Extract the (X, Y) coordinate from the center of the cell holding the provided text.  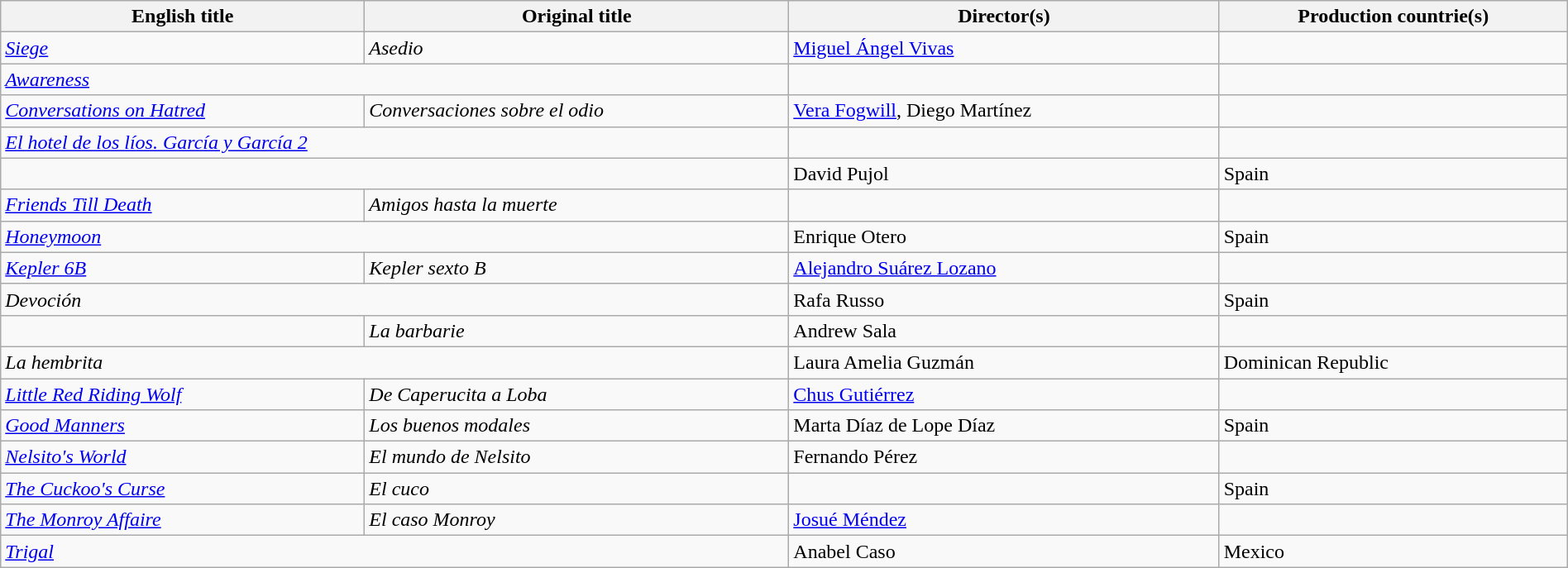
Production countrie(s) (1393, 17)
Kepler sexto B (577, 268)
Friends Till Death (183, 205)
Good Manners (183, 426)
Los buenos modales (577, 426)
Asedio (577, 48)
Honeymoon (395, 236)
Siege (183, 48)
Dominican Republic (1393, 362)
Enrique Otero (1004, 236)
Director(s) (1004, 17)
La barbarie (577, 331)
Trigal (395, 551)
Vera Fogwill, Diego Martínez (1004, 111)
Amigos hasta la muerte (577, 205)
De Caperucita a Loba (577, 394)
El mundo de Nelsito (577, 457)
Alejandro Suárez Lozano (1004, 268)
Laura Amelia Guzmán (1004, 362)
English title (183, 17)
Chus Gutiérrez (1004, 394)
The Monroy Affaire (183, 520)
Mexico (1393, 551)
Miguel Ángel Vivas (1004, 48)
El cuco (577, 489)
Devoción (395, 299)
Conversations on Hatred (183, 111)
Awareness (395, 79)
David Pujol (1004, 174)
Little Red Riding Wolf (183, 394)
Kepler 6B (183, 268)
Anabel Caso (1004, 551)
El hotel de los líos. García y García 2 (395, 142)
Rafa Russo (1004, 299)
Marta Díaz de Lope Díaz (1004, 426)
Conversaciones sobre el odio (577, 111)
Fernando Pérez (1004, 457)
El caso Monroy (577, 520)
Original title (577, 17)
Nelsito's World (183, 457)
La hembrita (395, 362)
Andrew Sala (1004, 331)
The Cuckoo's Curse (183, 489)
Josué Méndez (1004, 520)
